Return the [x, y] coordinate for the center point of the cell that contains the specified text.  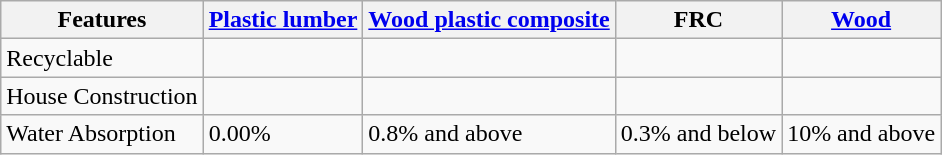
Wood plastic composite [489, 20]
0.3% and below [698, 134]
0.8% and above [489, 134]
Recyclable [102, 58]
House Construction [102, 96]
Water Absorption [102, 134]
FRC [698, 20]
10% and above [862, 134]
Wood [862, 20]
Features [102, 20]
0.00% [283, 134]
Plastic lumber [283, 20]
